Find where the given text appears and provide that cell's center as [x, y] coordinate. 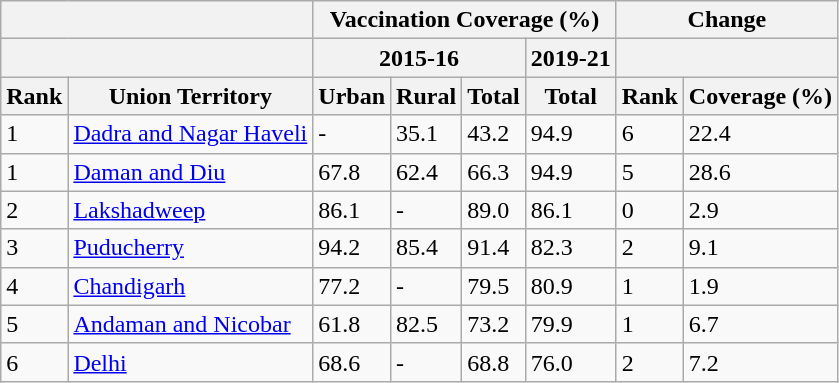
Vaccination Coverage (%) [464, 20]
28.6 [760, 172]
Coverage (%) [760, 96]
1.9 [760, 286]
82.5 [426, 324]
89.0 [494, 210]
77.2 [352, 286]
Change [726, 20]
Rural [426, 96]
3 [34, 248]
Urban [352, 96]
Andaman and Nicobar [190, 324]
Daman and Diu [190, 172]
Lakshadweep [190, 210]
Dadra and Nagar Haveli [190, 134]
43.2 [494, 134]
79.5 [494, 286]
7.2 [760, 362]
66.3 [494, 172]
2019-21 [570, 58]
68.8 [494, 362]
6.7 [760, 324]
2.9 [760, 210]
94.2 [352, 248]
2015-16 [419, 58]
0 [650, 210]
61.8 [352, 324]
82.3 [570, 248]
73.2 [494, 324]
4 [34, 286]
80.9 [570, 286]
Union Territory [190, 96]
62.4 [426, 172]
85.4 [426, 248]
Chandigarh [190, 286]
9.1 [760, 248]
Delhi [190, 362]
Puducherry [190, 248]
22.4 [760, 134]
91.4 [494, 248]
79.9 [570, 324]
68.6 [352, 362]
67.8 [352, 172]
76.0 [570, 362]
35.1 [426, 134]
